Capture the cell that displays the provided text and extract its [X, Y] central coordinate. 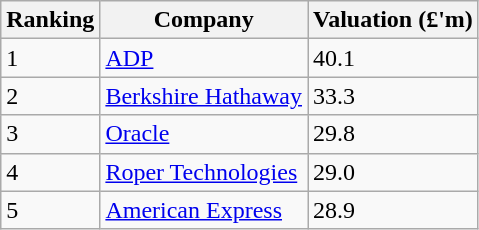
2 [50, 96]
3 [50, 134]
40.1 [394, 58]
33.3 [394, 96]
American Express [204, 210]
29.0 [394, 172]
5 [50, 210]
4 [50, 172]
Company [204, 20]
ADP [204, 58]
28.9 [394, 210]
Ranking [50, 20]
Roper Technologies [204, 172]
Berkshire Hathaway [204, 96]
1 [50, 58]
29.8 [394, 134]
Valuation (£'m) [394, 20]
Oracle [204, 134]
